Return the (x, y) coordinate for the center point of the cell that contains the specified text.  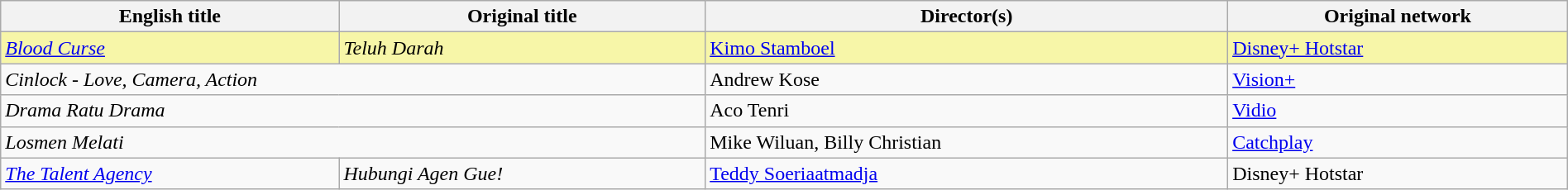
Vision+ (1398, 79)
Hubungi Agen Gue! (523, 173)
Original title (523, 17)
The Talent Agency (170, 173)
Director(s) (967, 17)
Andrew Kose (967, 79)
Cinlock - Love, Camera, Action (353, 79)
Teddy Soeriaatmadja (967, 173)
Kimo Stamboel (967, 48)
Blood Curse (170, 48)
Mike Wiluan, Billy Christian (967, 142)
Aco Tenri (967, 111)
Catchplay (1398, 142)
Losmen Melati (353, 142)
English title (170, 17)
Teluh Darah (523, 48)
Vidio (1398, 111)
Drama Ratu Drama (353, 111)
Original network (1398, 17)
